Provide the [X, Y] coordinate of the cell's center where the given text is located.  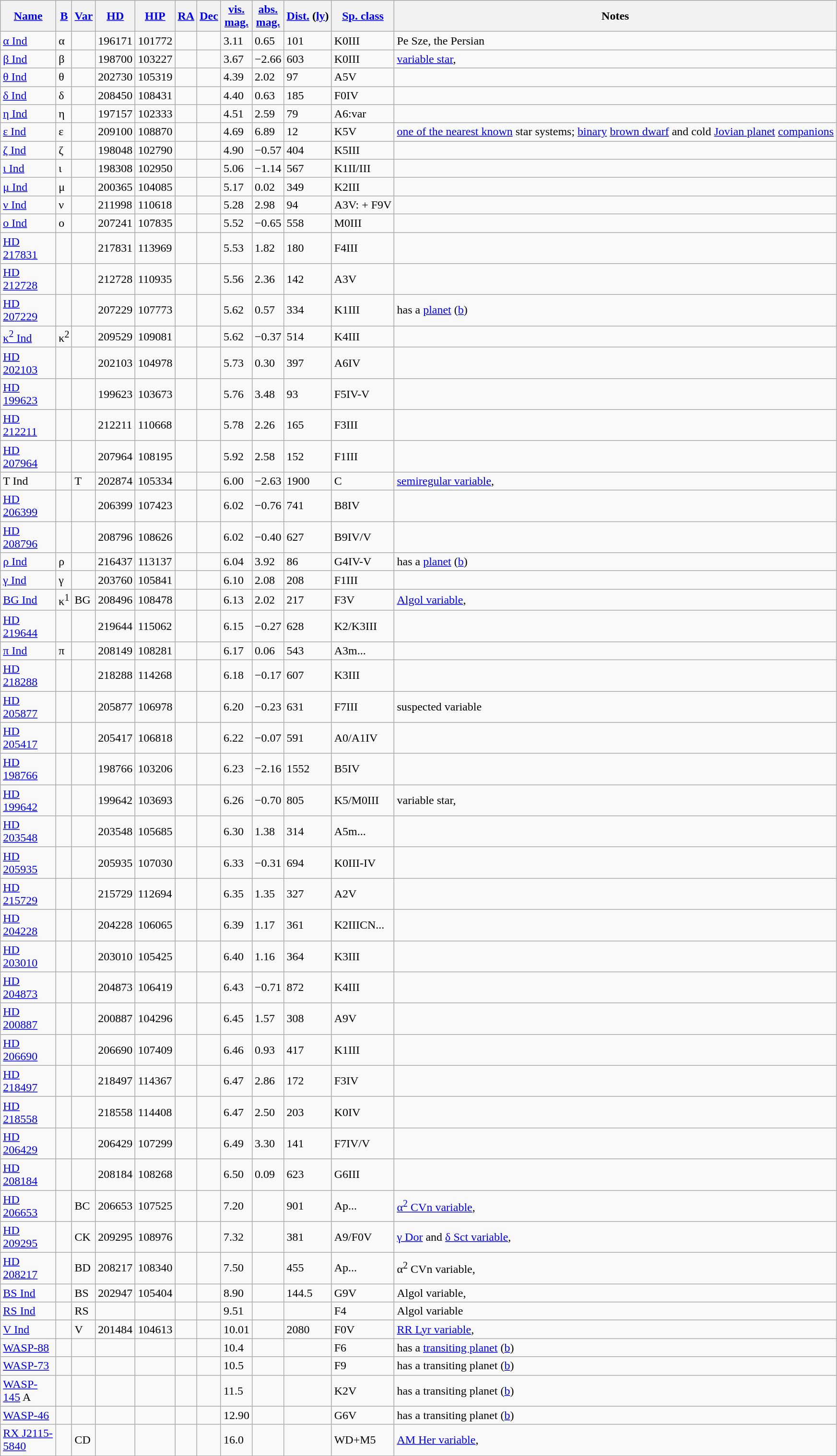
208796 [115, 537]
HD 206653 [28, 1206]
WASP-46 [28, 1415]
381 [308, 1237]
165 [308, 425]
β Ind [28, 59]
114268 [155, 675]
K2IIICN... [363, 925]
115062 [155, 626]
δ [64, 95]
−0.57 [268, 150]
110935 [155, 279]
BC [83, 1206]
A2V [363, 894]
ρ Ind [28, 562]
1.16 [268, 956]
591 [308, 738]
C [363, 481]
105425 [155, 956]
BG Ind [28, 600]
HD 218497 [28, 1081]
6.00 [236, 481]
105404 [155, 1293]
5.17 [236, 186]
104613 [155, 1329]
HD 218288 [28, 675]
11.5 [236, 1390]
F0IV [363, 95]
200365 [115, 186]
β [64, 59]
12.90 [236, 1415]
WASP-88 [28, 1348]
198308 [115, 168]
RR Lyr variable, [615, 1329]
α [64, 41]
204873 [115, 988]
−2.66 [268, 59]
RS Ind [28, 1311]
6.50 [236, 1175]
semiregular variable, [615, 481]
3.92 [268, 562]
397 [308, 362]
6.89 [268, 132]
F6 [363, 1348]
K2III [363, 186]
6.40 [236, 956]
209100 [115, 132]
HD 206399 [28, 506]
4.39 [236, 77]
202874 [115, 481]
1.17 [268, 925]
207964 [115, 456]
106065 [155, 925]
105841 [155, 580]
206653 [115, 1206]
κ2 [64, 337]
206429 [115, 1143]
HD [115, 16]
197157 [115, 114]
206690 [115, 1050]
6.46 [236, 1050]
2.36 [268, 279]
HD 199623 [28, 394]
558 [308, 223]
Dec [209, 16]
F9 [363, 1366]
1.82 [268, 247]
6.23 [236, 769]
217831 [115, 247]
198048 [115, 150]
F3V [363, 600]
A9/F0V [363, 1237]
108195 [155, 456]
212728 [115, 279]
212211 [115, 425]
K5III [363, 150]
172 [308, 1081]
623 [308, 1175]
θ [64, 77]
1.38 [268, 831]
6.49 [236, 1143]
107030 [155, 863]
97 [308, 77]
0.57 [268, 311]
109081 [155, 337]
HD 203548 [28, 831]
−0.40 [268, 537]
−0.71 [268, 988]
198766 [115, 769]
A9V [363, 1018]
217 [308, 600]
2.98 [268, 205]
B8IV [363, 506]
199623 [115, 394]
204228 [115, 925]
Sp. class [363, 16]
RS [83, 1311]
1900 [308, 481]
η [64, 114]
HD 212211 [28, 425]
K5/M0III [363, 801]
η Ind [28, 114]
ν Ind [28, 205]
349 [308, 186]
2.58 [268, 456]
M0III [363, 223]
6.45 [236, 1018]
ε Ind [28, 132]
2.86 [268, 1081]
ο Ind [28, 223]
108626 [155, 537]
κ1 [64, 600]
16.0 [236, 1440]
−1.14 [268, 168]
π [64, 651]
HD 204873 [28, 988]
RX J2115-5840 [28, 1440]
103227 [155, 59]
−0.70 [268, 801]
HD 204228 [28, 925]
5.52 [236, 223]
A5m... [363, 831]
106818 [155, 738]
205417 [115, 738]
HD 206690 [28, 1050]
7.50 [236, 1269]
7.20 [236, 1206]
5.28 [236, 205]
8.90 [236, 1293]
113969 [155, 247]
BS [83, 1293]
142 [308, 279]
HD 218558 [28, 1112]
5.92 [236, 456]
6.15 [236, 626]
vis.mag. [236, 16]
327 [308, 894]
−2.16 [268, 769]
F7IV/V [363, 1143]
−0.76 [268, 506]
κ2 Ind [28, 337]
203010 [115, 956]
872 [308, 988]
218497 [115, 1081]
105685 [155, 831]
101 [308, 41]
207241 [115, 223]
4.51 [236, 114]
3.48 [268, 394]
108976 [155, 1237]
107299 [155, 1143]
141 [308, 1143]
631 [308, 707]
6.39 [236, 925]
CD [83, 1440]
A6IV [363, 362]
−0.27 [268, 626]
206399 [115, 506]
0.63 [268, 95]
628 [308, 626]
196171 [115, 41]
6.18 [236, 675]
2.59 [268, 114]
ρ [64, 562]
K0IV [363, 1112]
219644 [115, 626]
185 [308, 95]
BD [83, 1269]
12 [308, 132]
HD 208184 [28, 1175]
F7III [363, 707]
216437 [115, 562]
−0.23 [268, 707]
HD 212728 [28, 279]
10.4 [236, 1348]
V [83, 1329]
10.5 [236, 1366]
211998 [115, 205]
543 [308, 651]
ζ [64, 150]
6.20 [236, 707]
ε [64, 132]
A5V [363, 77]
1.35 [268, 894]
208149 [115, 651]
105334 [155, 481]
3.30 [268, 1143]
110618 [155, 205]
5.76 [236, 394]
361 [308, 925]
86 [308, 562]
198700 [115, 59]
F4 [363, 1311]
0.93 [268, 1050]
607 [308, 675]
180 [308, 247]
γ [64, 580]
105319 [155, 77]
108431 [155, 95]
2.26 [268, 425]
114408 [155, 1112]
K2/K3III [363, 626]
199642 [115, 801]
−0.65 [268, 223]
F5IV-V [363, 394]
A3m... [363, 651]
202730 [115, 77]
215729 [115, 894]
γ Ind [28, 580]
G9V [363, 1293]
5.56 [236, 279]
202103 [115, 362]
108478 [155, 600]
218558 [115, 1112]
6.30 [236, 831]
HD 207964 [28, 456]
−2.63 [268, 481]
B [64, 16]
suspected variable [615, 707]
208217 [115, 1269]
HD 202103 [28, 362]
one of the nearest known star systems; binary brown dwarf and cold Jovian planet companions [615, 132]
HD 205417 [28, 738]
200887 [115, 1018]
T Ind [28, 481]
HIP [155, 16]
603 [308, 59]
102333 [155, 114]
A6:var [363, 114]
WD+M5 [363, 1440]
BS Ind [28, 1293]
113137 [155, 562]
107409 [155, 1050]
6.10 [236, 580]
455 [308, 1269]
201484 [115, 1329]
5.53 [236, 247]
AM Her variable, [615, 1440]
6.33 [236, 863]
103673 [155, 394]
208 [308, 580]
Name [28, 16]
G6V [363, 1415]
−0.37 [268, 337]
694 [308, 863]
BG [83, 600]
RA [186, 16]
203 [308, 1112]
ι Ind [28, 168]
α Ind [28, 41]
417 [308, 1050]
6.13 [236, 600]
205935 [115, 863]
205877 [115, 707]
1552 [308, 769]
Notes [615, 16]
δ Ind [28, 95]
152 [308, 456]
4.90 [236, 150]
Dist. (ly) [308, 16]
6.22 [236, 738]
364 [308, 956]
207229 [115, 311]
7.32 [236, 1237]
5.06 [236, 168]
Var [83, 16]
HD 205935 [28, 863]
K2V [363, 1390]
0.06 [268, 651]
−0.07 [268, 738]
6.26 [236, 801]
HD 203010 [28, 956]
A3V [363, 279]
μ Ind [28, 186]
Pe Sze, the Persian [615, 41]
WASP-145 A [28, 1390]
μ [64, 186]
107835 [155, 223]
203548 [115, 831]
G4IV-V [363, 562]
K5V [363, 132]
HD 217831 [28, 247]
2.08 [268, 580]
6.35 [236, 894]
4.40 [236, 95]
208184 [115, 1175]
106419 [155, 988]
627 [308, 537]
334 [308, 311]
108340 [155, 1269]
114367 [155, 1081]
HD 206429 [28, 1143]
103206 [155, 769]
HD 207229 [28, 311]
1.57 [268, 1018]
6.17 [236, 651]
ν [64, 205]
HD 215729 [28, 894]
209529 [115, 337]
805 [308, 801]
HD 200887 [28, 1018]
0.30 [268, 362]
104085 [155, 186]
2080 [308, 1329]
108268 [155, 1175]
π Ind [28, 651]
209295 [115, 1237]
HD 219644 [28, 626]
101772 [155, 41]
ζ Ind [28, 150]
107773 [155, 311]
144.5 [308, 1293]
514 [308, 337]
314 [308, 831]
3.11 [236, 41]
102950 [155, 168]
θ Ind [28, 77]
HD 205877 [28, 707]
93 [308, 394]
A3V: + F9V [363, 205]
108281 [155, 651]
2.50 [268, 1112]
104978 [155, 362]
F0V [363, 1329]
110668 [155, 425]
901 [308, 1206]
K0III-IV [363, 863]
B5IV [363, 769]
ι [64, 168]
9.51 [236, 1311]
B9IV/V [363, 537]
T [83, 481]
103693 [155, 801]
6.04 [236, 562]
WASP-73 [28, 1366]
G6III [363, 1175]
0.65 [268, 41]
6.43 [236, 988]
208496 [115, 600]
112694 [155, 894]
106978 [155, 707]
107423 [155, 506]
F3IV [363, 1081]
K1II/III [363, 168]
5.73 [236, 362]
HD 199642 [28, 801]
567 [308, 168]
γ Dor and δ Sct variable, [615, 1237]
F3III [363, 425]
202947 [115, 1293]
3.67 [236, 59]
Algol variable [615, 1311]
102790 [155, 150]
F4III [363, 247]
CK [83, 1237]
HD 208796 [28, 537]
4.69 [236, 132]
404 [308, 150]
94 [308, 205]
HD 208217 [28, 1269]
107525 [155, 1206]
−0.31 [268, 863]
104296 [155, 1018]
308 [308, 1018]
ο [64, 223]
abs.mag. [268, 16]
−0.17 [268, 675]
HD 209295 [28, 1237]
10.01 [236, 1329]
HD 198766 [28, 769]
208450 [115, 95]
0.02 [268, 186]
79 [308, 114]
218288 [115, 675]
0.09 [268, 1175]
5.78 [236, 425]
A0/A1IV [363, 738]
V Ind [28, 1329]
203760 [115, 580]
741 [308, 506]
108870 [155, 132]
